Detect which cell encompasses the target text, then output its [x, y] center coordinate. 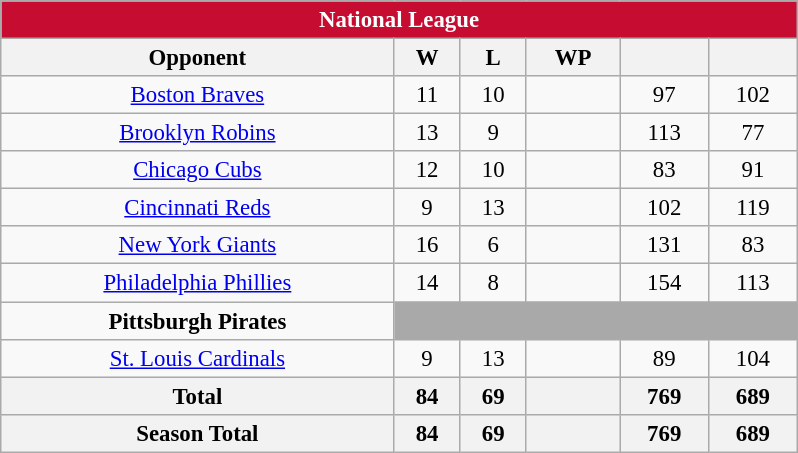
Pittsburgh Pirates [198, 321]
77 [754, 133]
National League [399, 20]
Season Total [198, 433]
8 [493, 283]
14 [427, 283]
L [493, 57]
6 [493, 245]
131 [664, 245]
11 [427, 95]
Total [198, 396]
Philadelphia Phillies [198, 283]
91 [754, 170]
Opponent [198, 57]
16 [427, 245]
12 [427, 170]
Cincinnati Reds [198, 208]
Brooklyn Robins [198, 133]
WP [573, 57]
W [427, 57]
154 [664, 283]
Boston Braves [198, 95]
89 [664, 358]
119 [754, 208]
104 [754, 358]
St. Louis Cardinals [198, 358]
Chicago Cubs [198, 170]
New York Giants [198, 245]
97 [664, 95]
